Provide the (X, Y) coordinate of the cell's center where the given text is located.  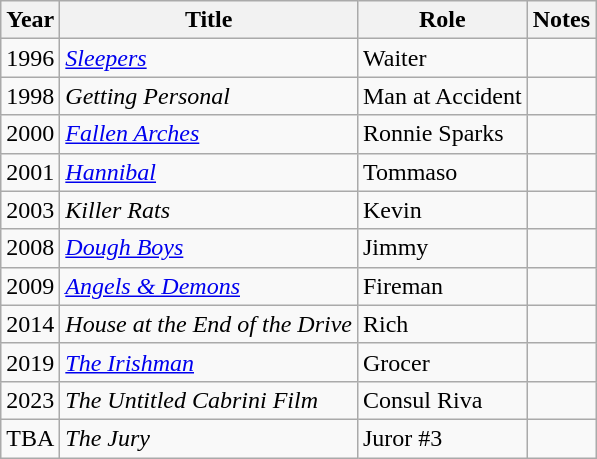
Role (442, 20)
The Untitled Cabrini Film (209, 400)
Year (30, 20)
Juror #3 (442, 438)
2019 (30, 362)
Waiter (442, 58)
The Jury (209, 438)
Sleepers (209, 58)
Notes (561, 20)
Jimmy (442, 248)
Killer Rats (209, 210)
2001 (30, 172)
Hannibal (209, 172)
TBA (30, 438)
1998 (30, 96)
Ronnie Sparks (442, 134)
Getting Personal (209, 96)
Title (209, 20)
Kevin (442, 210)
Tommaso (442, 172)
2014 (30, 324)
Angels & Demons (209, 286)
2008 (30, 248)
2023 (30, 400)
Dough Boys (209, 248)
Grocer (442, 362)
Rich (442, 324)
2003 (30, 210)
2000 (30, 134)
Consul Riva (442, 400)
Man at Accident (442, 96)
Fallen Arches (209, 134)
Fireman (442, 286)
The Irishman (209, 362)
House at the End of the Drive (209, 324)
1996 (30, 58)
2009 (30, 286)
